Find where the given text appears and provide that cell's center as [x, y] coordinate. 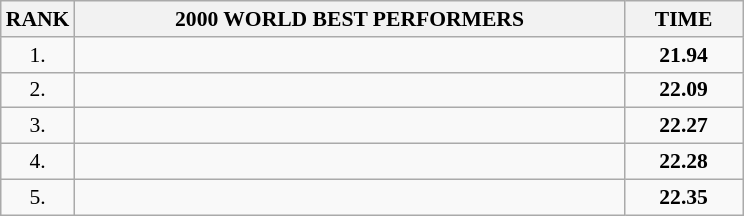
TIME [684, 19]
22.27 [684, 126]
2. [38, 90]
22.28 [684, 162]
3. [38, 126]
5. [38, 197]
22.09 [684, 90]
2000 WORLD BEST PERFORMERS [349, 19]
22.35 [684, 197]
4. [38, 162]
RANK [38, 19]
21.94 [684, 55]
1. [38, 55]
